Provide the [X, Y] coordinate of the cell's center where the given text is located.  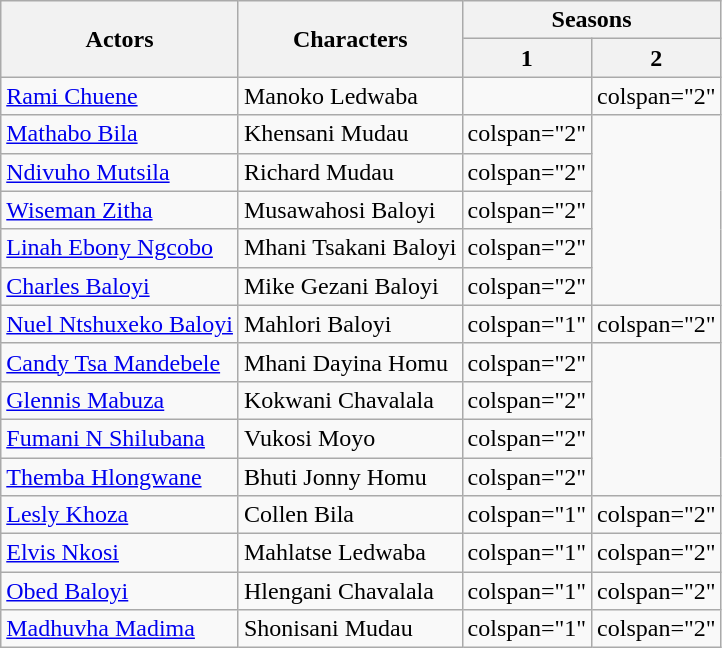
Characters [350, 39]
Lesly Khoza [120, 515]
Rami Chuene [120, 96]
1 [527, 58]
Fumani N Shilubana [120, 438]
Candy Tsa Mandebele [120, 362]
Vukosi Moyo [350, 438]
Mhani Dayina Homu [350, 362]
Mahlori Baloyi [350, 324]
Mike Gezani Baloyi [350, 286]
2 [657, 58]
Mhani Tsakani Baloyi [350, 248]
Obed Baloyi [120, 591]
Ndivuho Mutsila [120, 172]
Manoko Ledwaba [350, 96]
Richard Mudau [350, 172]
Charles Baloyi [120, 286]
Collen Bila [350, 515]
Wiseman Zitha [120, 210]
Actors [120, 39]
Elvis Nkosi [120, 553]
Themba Hlongwane [120, 477]
Seasons [592, 20]
Madhuvha Madima [120, 629]
Linah Ebony Ngcobo [120, 248]
Nuel Ntshuxeko Baloyi [120, 324]
Glennis Mabuza [120, 400]
Shonisani Mudau [350, 629]
Hlengani Chavalala [350, 591]
Bhuti Jonny Homu [350, 477]
Kokwani Chavalala [350, 400]
Mathabo Bila [120, 134]
Musawahosi Baloyi [350, 210]
Khensani Mudau [350, 134]
Mahlatse Ledwaba [350, 553]
